Extract the (x, y) coordinate from the center of the cell holding the provided text.  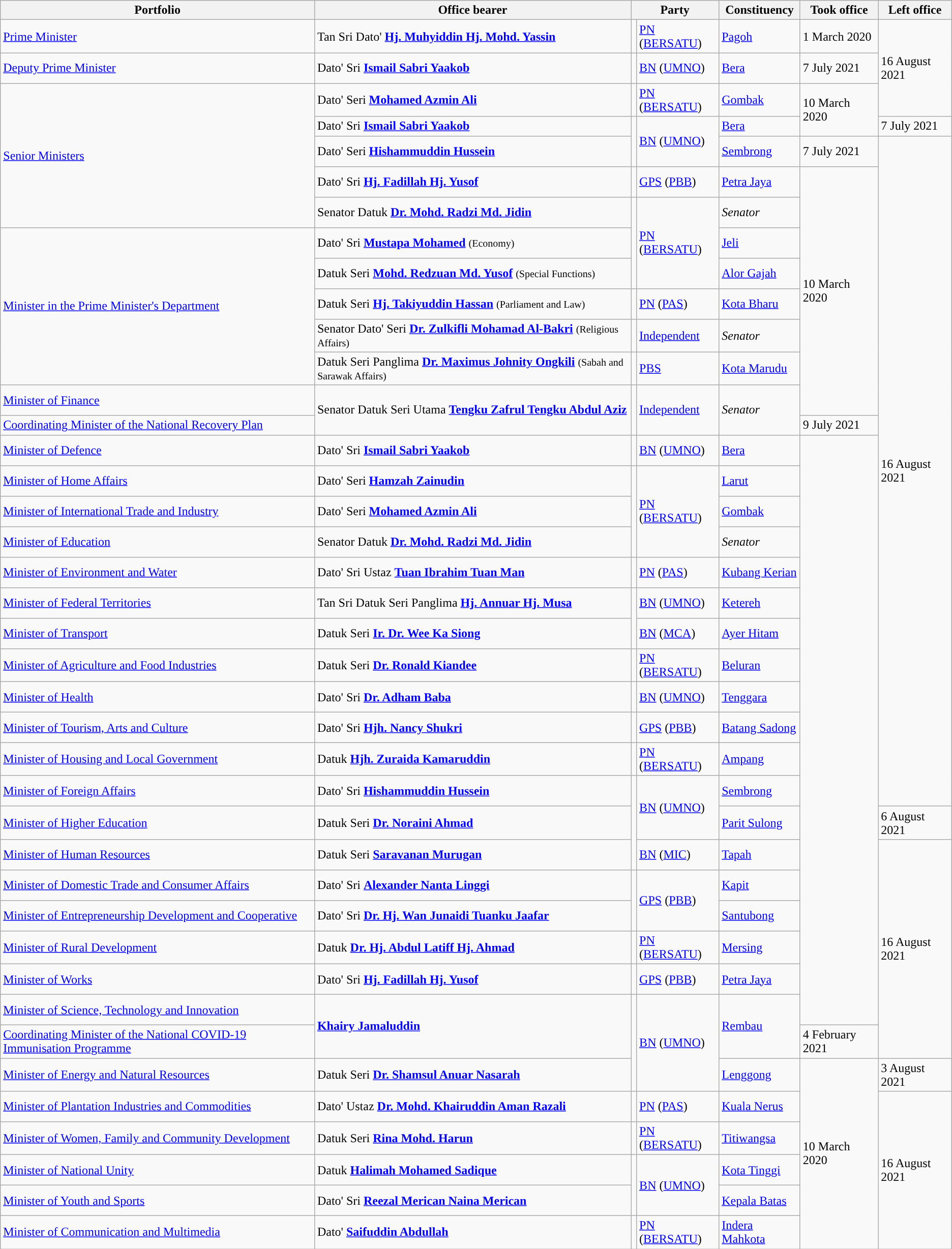
Kota Marudu (760, 368)
Minister of Entrepreneurship Development and Cooperative (158, 915)
Senator Dato' Seri Dr. Zulkifli Mohamad Al-Bakri (Religious Affairs) (472, 336)
Parit Sulong (760, 823)
Minister of Youth and Sports (158, 1201)
Mersing (760, 947)
Indera Mahkota (760, 1233)
Minister of Home Affairs (158, 481)
Titiwangsa (760, 1138)
Dato' Sri Hjh. Nancy Shukri (472, 727)
Minister of Plantation Industries and Commodities (158, 1107)
Beluran (760, 665)
Tan Sri Datuk Seri Panglima Hj. Annuar Hj. Musa (472, 603)
Dato' Ustaz Dr. Mohd. Khairuddin Aman Razali (472, 1107)
Kepala Batas (760, 1201)
Minister of Environment and Water (158, 572)
Minister of Domestic Trade and Consumer Affairs (158, 885)
Minister of Human Resources (158, 854)
Minister of Federal Territories (158, 603)
Minister of Works (158, 979)
Prime Minister (158, 37)
Minister of Tourism, Arts and Culture (158, 727)
4 February 2021 (839, 1042)
Minister of Finance (158, 400)
Kapit (760, 885)
Minister of National Unity (158, 1170)
Datuk Seri Dr. Noraini Ahmad (472, 823)
Dato' Seri Hishammuddin Hussein (472, 151)
Alor Gajah (760, 273)
Tenggara (760, 697)
Minister of Transport (158, 633)
Minister of International Trade and Industry (158, 511)
Dato' Saifuddin Abdullah (472, 1233)
Portfolio (158, 10)
Minister of Science, Technology and Innovation (158, 1009)
Senator Datuk Seri Utama Tengku Zafrul Tengku Abdul Aziz (472, 410)
Dato' Sri Reezal Merican Naina Merican (472, 1201)
6 August 2021 (915, 823)
Dato' Sri Hishammuddin Hussein (472, 791)
Minister of Foreign Affairs (158, 791)
Minister of Rural Development (158, 947)
Ampang (760, 759)
Party (675, 10)
Batang Sadong (760, 727)
Minister of Defence (158, 450)
Kubang Kerian (760, 572)
Minister of Communication and Multimedia (158, 1233)
Tapah (760, 854)
Dato' Sri Dr. Hj. Wan Junaidi Tuanku Jaafar (472, 915)
Constituency (760, 10)
Minister of Education (158, 542)
BN (MIC) (678, 854)
Kuala Nerus (760, 1107)
Kota Tinggi (760, 1170)
Minister of Housing and Local Government (158, 759)
Lenggong (760, 1074)
Datuk Seri Panglima Dr. Maximus Johnity Ongkili (Sabah and Sarawak Affairs) (472, 368)
Ayer Hitam (760, 633)
PBS (678, 368)
Took office (839, 10)
Jeli (760, 243)
Santubong (760, 915)
Minister of Health (158, 697)
1 March 2020 (839, 37)
Dato' Sri Alexander Nanta Linggi (472, 885)
Datuk Dr. Hj. Abdul Latiff Hj. Ahmad (472, 947)
Dato' Sri Ustaz Tuan Ibrahim Tuan Man (472, 572)
Ketereh (760, 603)
Datuk Seri Mohd. Redzuan Md. Yusof (Special Functions) (472, 273)
Datuk Seri Saravanan Murugan (472, 854)
BN (MCA) (678, 633)
Senior Ministers (158, 156)
Deputy Prime Minister (158, 68)
Rembau (760, 1026)
Dato' Sri Mustapa Mohamed (Economy) (472, 243)
Khairy Jamaluddin (472, 1026)
Minister of Women, Family and Community Development (158, 1138)
Larut (760, 481)
Left office (915, 10)
3 August 2021 (915, 1074)
Minister of Agriculture and Food Industries (158, 665)
9 July 2021 (839, 425)
Datuk Seri Rina Mohd. Harun (472, 1138)
Minister in the Prime Minister's Department (158, 306)
Coordinating Minister of the National Recovery Plan (158, 425)
Dato' Sri Dr. Adham Baba (472, 697)
Datuk Seri Dr. Shamsul Anuar Nasarah (472, 1074)
Kota Bharu (760, 304)
Pagoh (760, 37)
Datuk Halimah Mohamed Sadique (472, 1170)
Datuk Hjh. Zuraida Kamaruddin (472, 759)
Coordinating Minister of the National COVID-19 Immunisation Programme (158, 1042)
Datuk Seri Hj. Takiyuddin Hassan (Parliament and Law) (472, 304)
Datuk Seri Ir. Dr. Wee Ka Siong (472, 633)
Datuk Seri Dr. Ronald Kiandee (472, 665)
Dato' Seri Hamzah Zainudin (472, 481)
Office bearer (472, 10)
Minister of Energy and Natural Resources (158, 1074)
Minister of Higher Education (158, 823)
Tan Sri Dato' Hj. Muhyiddin Hj. Mohd. Yassin (472, 37)
